Capture the cell that displays the provided text and extract its (x, y) central coordinate. 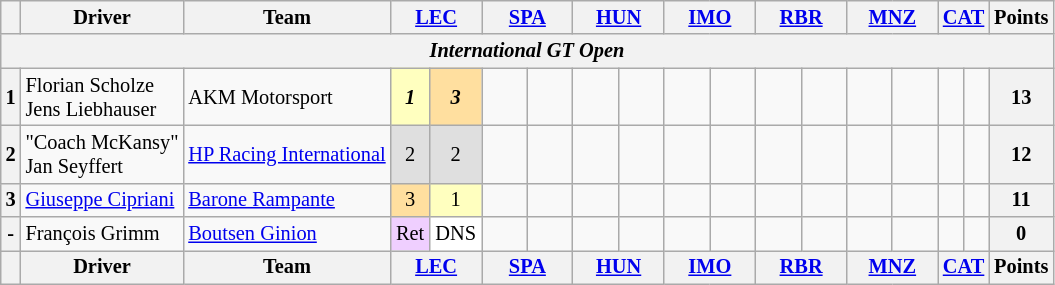
International GT Open (527, 51)
HP Racing International (286, 154)
11 (1021, 200)
Giuseppe Cipriani (102, 200)
AKM Motorsport (286, 97)
Boutsen Ginion (286, 234)
- (11, 234)
François Grimm (102, 234)
Florian Scholze Jens Liebhauser (102, 97)
13 (1021, 97)
Ret (410, 234)
0 (1021, 234)
"Coach McKansy" Jan Seyffert (102, 154)
12 (1021, 154)
DNS (456, 234)
Barone Rampante (286, 200)
